Pinpoint the cell where the given text exists, returning its (x, y) midpoint coordinate. 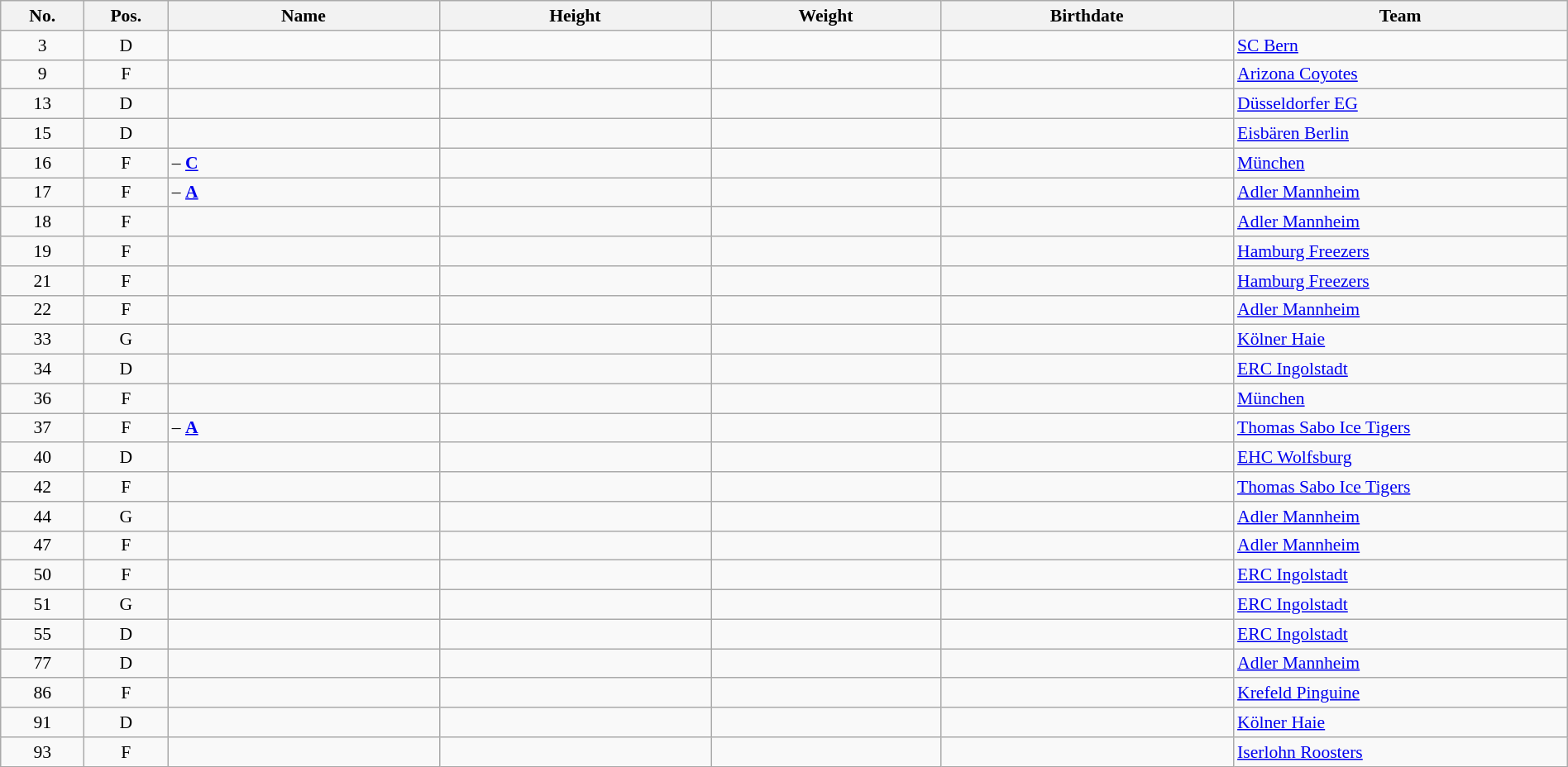
34 (43, 369)
No. (43, 16)
51 (43, 605)
13 (43, 104)
22 (43, 310)
Krefeld Pinguine (1400, 693)
Birthdate (1087, 16)
42 (43, 487)
15 (43, 134)
16 (43, 163)
– C (304, 163)
37 (43, 428)
Weight (826, 16)
Iserlohn Roosters (1400, 752)
3 (43, 45)
86 (43, 693)
40 (43, 458)
EHC Wolfsburg (1400, 458)
21 (43, 281)
47 (43, 545)
9 (43, 74)
44 (43, 517)
91 (43, 722)
33 (43, 340)
Team (1400, 16)
Pos. (126, 16)
Arizona Coyotes (1400, 74)
SC Bern (1400, 45)
55 (43, 634)
50 (43, 575)
Eisbären Berlin (1400, 134)
77 (43, 664)
Height (575, 16)
19 (43, 251)
36 (43, 398)
93 (43, 752)
Name (304, 16)
18 (43, 222)
Düsseldorfer EG (1400, 104)
17 (43, 193)
